Scan for the cell matching the given text and deliver its (X, Y) coordinate at center. 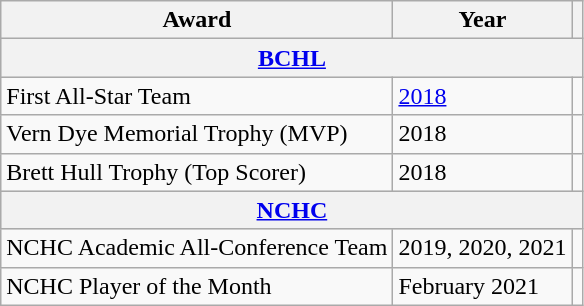
Vern Dye Memorial Trophy (MVP) (197, 134)
NCHC Player of the Month (197, 286)
Award (197, 20)
NCHC (292, 210)
2019, 2020, 2021 (482, 248)
NCHC Academic All-Conference Team (197, 248)
Year (482, 20)
Brett Hull Trophy (Top Scorer) (197, 172)
First All-Star Team (197, 96)
February 2021 (482, 286)
BCHL (292, 58)
